For the text-containing cell, return its midpoint in [X, Y] coordinate format. 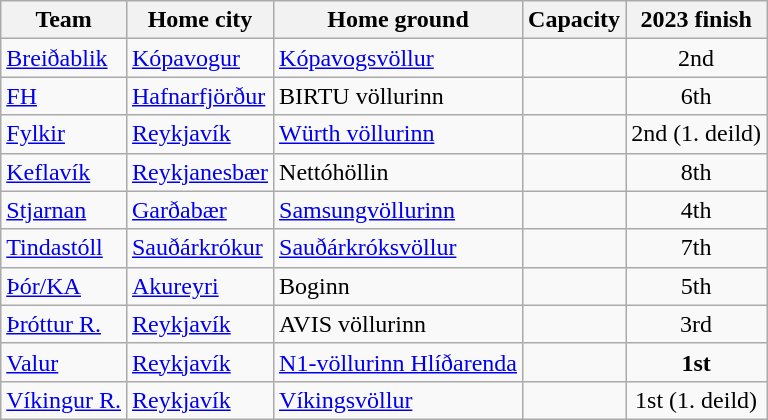
1st (1. deild) [696, 400]
4th [696, 210]
AVIS völlurinn [398, 324]
Home ground [398, 20]
Garðabær [200, 210]
2nd (1. deild) [696, 134]
FH [64, 96]
Tindastóll [64, 248]
3rd [696, 324]
Boginn [398, 286]
Víkingur R. [64, 400]
Nettóhöllin [398, 172]
Þór/KA [64, 286]
Reykjanesbær [200, 172]
Keflavík [64, 172]
2023 finish [696, 20]
Þróttur R. [64, 324]
Sauðárkróksvöllur [398, 248]
2nd [696, 58]
Kópavogur [200, 58]
Hafnarfjörður [200, 96]
Kópavogsvöllur [398, 58]
Sauðárkrókur [200, 248]
Akureyri [200, 286]
Würth völlurinn [398, 134]
Víkingsvöllur [398, 400]
Valur [64, 362]
Team [64, 20]
1st [696, 362]
Stjarnan [64, 210]
6th [696, 96]
Breiðablik [64, 58]
Capacity [574, 20]
5th [696, 286]
N1-völlurinn Hlíðarenda [398, 362]
Samsungvöllurinn [398, 210]
BIRTU völlurinn [398, 96]
7th [696, 248]
Home city [200, 20]
Fylkir [64, 134]
8th [696, 172]
